Pinpoint the cell where the given text exists, returning its (X, Y) midpoint coordinate. 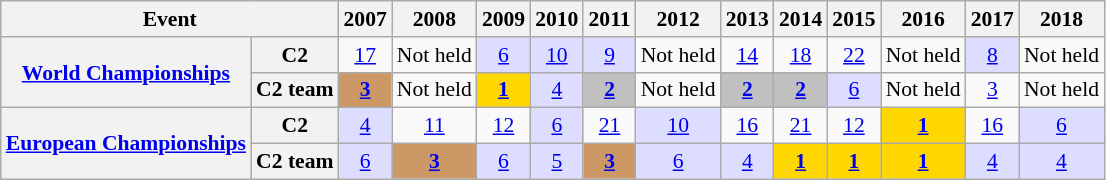
2011 (609, 19)
2018 (1062, 19)
2017 (992, 19)
8 (992, 55)
2009 (504, 19)
2012 (678, 19)
2014 (800, 19)
2007 (366, 19)
2013 (748, 19)
European Championships (126, 144)
11 (434, 126)
5 (556, 162)
Event (170, 19)
2015 (854, 19)
2008 (434, 19)
9 (609, 55)
World Championships (126, 72)
2010 (556, 19)
17 (366, 55)
18 (800, 55)
2016 (924, 19)
14 (748, 55)
22 (854, 55)
